Detect which cell encompasses the target text, then output its [X, Y] center coordinate. 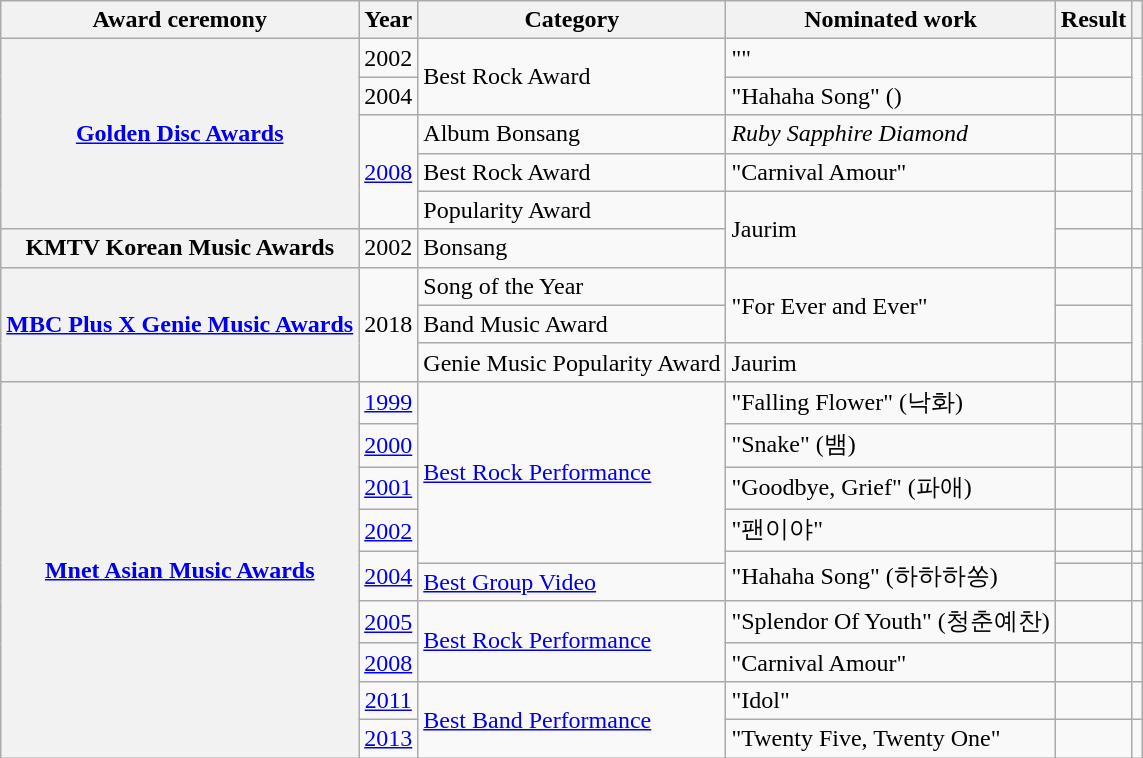
2005 [388, 622]
2013 [388, 738]
"For Ever and Ever" [890, 305]
Best Group Video [572, 582]
Popularity Award [572, 210]
"Hahaha Song" () [890, 96]
MBC Plus X Genie Music Awards [180, 324]
"Falling Flower" (낙화) [890, 402]
Year [388, 20]
"팬이야" [890, 530]
Award ceremony [180, 20]
Ruby Sapphire Diamond [890, 134]
Nominated work [890, 20]
Result [1093, 20]
Golden Disc Awards [180, 134]
"Idol" [890, 700]
2018 [388, 324]
"Snake" (뱀) [890, 446]
2001 [388, 488]
Genie Music Popularity Award [572, 362]
"Twenty Five, Twenty One" [890, 738]
Band Music Award [572, 324]
2011 [388, 700]
"Goodbye, Grief" (파애) [890, 488]
Song of the Year [572, 286]
"Hahaha Song" (하하하쏭) [890, 576]
1999 [388, 402]
Category [572, 20]
"" [890, 58]
Best Band Performance [572, 719]
Album Bonsang [572, 134]
2000 [388, 446]
Mnet Asian Music Awards [180, 569]
"Splendor Of Youth" (청춘예찬) [890, 622]
Bonsang [572, 248]
KMTV Korean Music Awards [180, 248]
